Capture the cell that displays the provided text and extract its [x, y] central coordinate. 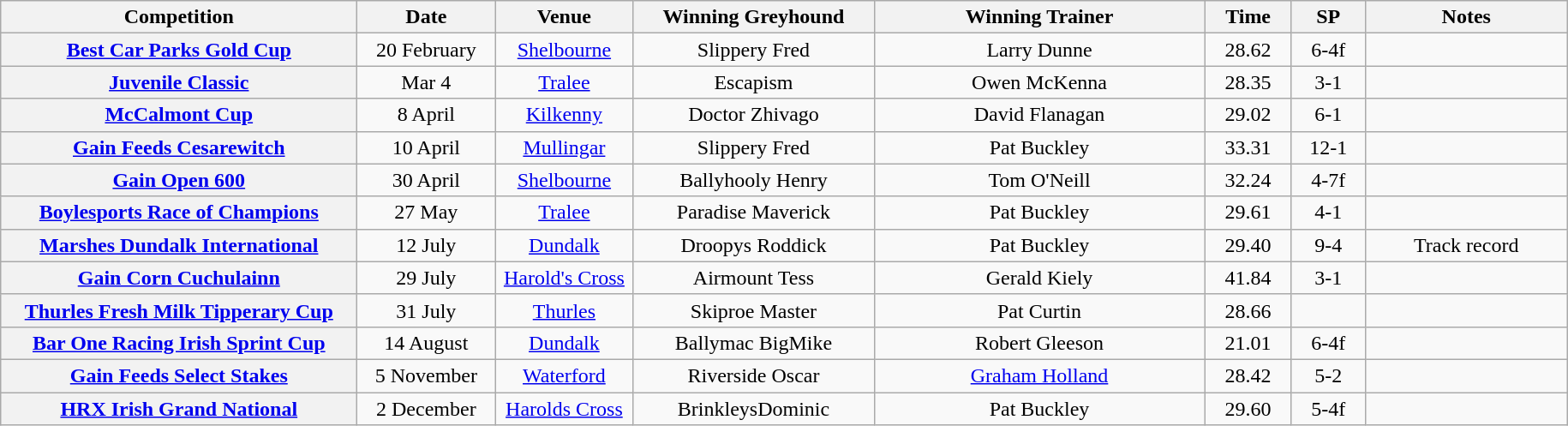
29.02 [1248, 115]
Harold's Cross [564, 278]
9-4 [1328, 245]
5-2 [1328, 375]
Venue [564, 17]
28.62 [1248, 50]
30 April [427, 180]
Gain Corn Cuchulainn [179, 278]
Time [1248, 17]
Skiproe Master [754, 310]
Ballyhooly Henry [754, 180]
Competition [179, 17]
Gain Feeds Select Stakes [179, 375]
29.61 [1248, 213]
Bar One Racing Irish Sprint Cup [179, 343]
10 April [427, 147]
Doctor Zhivago [754, 115]
Notes [1466, 17]
Best Car Parks Gold Cup [179, 50]
Riverside Oscar [754, 375]
29 July [427, 278]
5 November [427, 375]
Gerald Kiely [1039, 278]
Paradise Maverick [754, 213]
Mar 4 [427, 82]
Thurles [564, 310]
Kilkenny [564, 115]
41.84 [1248, 278]
Graham Holland [1039, 375]
McCalmont Cup [179, 115]
Owen McKenna [1039, 82]
4-7f [1328, 180]
Thurles Fresh Milk Tipperary Cup [179, 310]
Harolds Cross [564, 409]
Gain Feeds Cesarewitch [179, 147]
20 February [427, 50]
Droopys Roddick [754, 245]
2 December [427, 409]
Mullingar [564, 147]
Larry Dunne [1039, 50]
Airmount Tess [754, 278]
BrinkleysDominic [754, 409]
SP [1328, 17]
Date [427, 17]
David Flanagan [1039, 115]
4-1 [1328, 213]
Track record [1466, 245]
Pat Curtin [1039, 310]
29.60 [1248, 409]
Marshes Dundalk International [179, 245]
5-4f [1328, 409]
28.35 [1248, 82]
33.31 [1248, 147]
12-1 [1328, 147]
21.01 [1248, 343]
27 May [427, 213]
Robert Gleeson [1039, 343]
32.24 [1248, 180]
Winning Trainer [1039, 17]
8 April [427, 115]
14 August [427, 343]
Tom O'Neill [1039, 180]
6-1 [1328, 115]
Juvenile Classic [179, 82]
31 July [427, 310]
Boylesports Race of Champions [179, 213]
HRX Irish Grand National [179, 409]
Escapism [754, 82]
29.40 [1248, 245]
Waterford [564, 375]
28.42 [1248, 375]
12 July [427, 245]
Ballymac BigMike [754, 343]
28.66 [1248, 310]
Gain Open 600 [179, 180]
Winning Greyhound [754, 17]
